Find where the given text appears and provide that cell's center as [X, Y] coordinate. 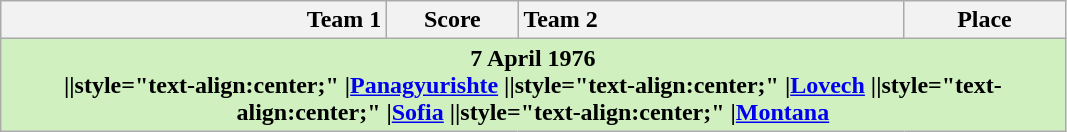
Place [984, 20]
Team 2 [711, 20]
Team 1 [194, 20]
Score [452, 20]
